For the text-containing cell, return its midpoint in [X, Y] coordinate format. 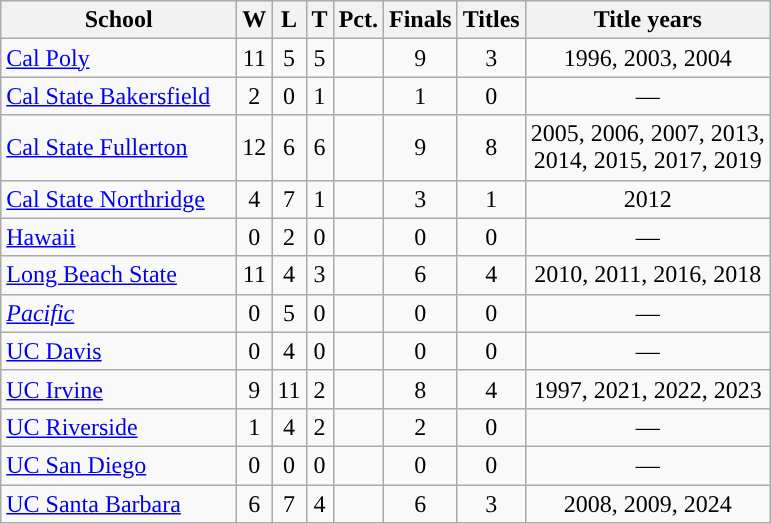
12 [254, 148]
Pacific [119, 313]
Pct. [358, 20]
School [119, 20]
UC Davis [119, 351]
Cal State Fullerton [119, 148]
Cal State Northridge [119, 199]
Cal State Bakersfield [119, 96]
Cal Poly [119, 58]
UC Irvine [119, 389]
UC Riverside [119, 427]
2010, 2011, 2016, 2018 [648, 275]
UC San Diego [119, 465]
1997, 2021, 2022, 2023 [648, 389]
Finals [420, 20]
1996, 2003, 2004 [648, 58]
2012 [648, 199]
Hawaii [119, 237]
2005, 2006, 2007, 2013,2014, 2015, 2017, 2019 [648, 148]
Long Beach State [119, 275]
Titles [491, 20]
L [289, 20]
UC Santa Barbara [119, 503]
T [320, 20]
2008, 2009, 2024 [648, 503]
W [254, 20]
Title years [648, 20]
